Determine the [X, Y] coordinate at the center of the cell enclosing the given text.  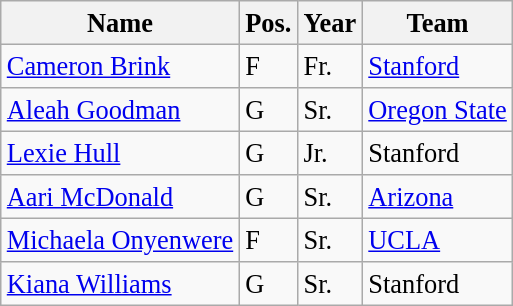
Arizona [438, 197]
Cameron Brink [120, 66]
Michaela Onyenwere [120, 240]
Fr. [330, 66]
Aari McDonald [120, 197]
Oregon State [438, 109]
Aleah Goodman [120, 109]
UCLA [438, 240]
Pos. [268, 22]
Lexie Hull [120, 153]
Kiana Williams [120, 284]
Year [330, 22]
Jr. [330, 153]
Team [438, 22]
Name [120, 22]
